Search for the cell housing the specified text and yield its (x, y) center coordinate. 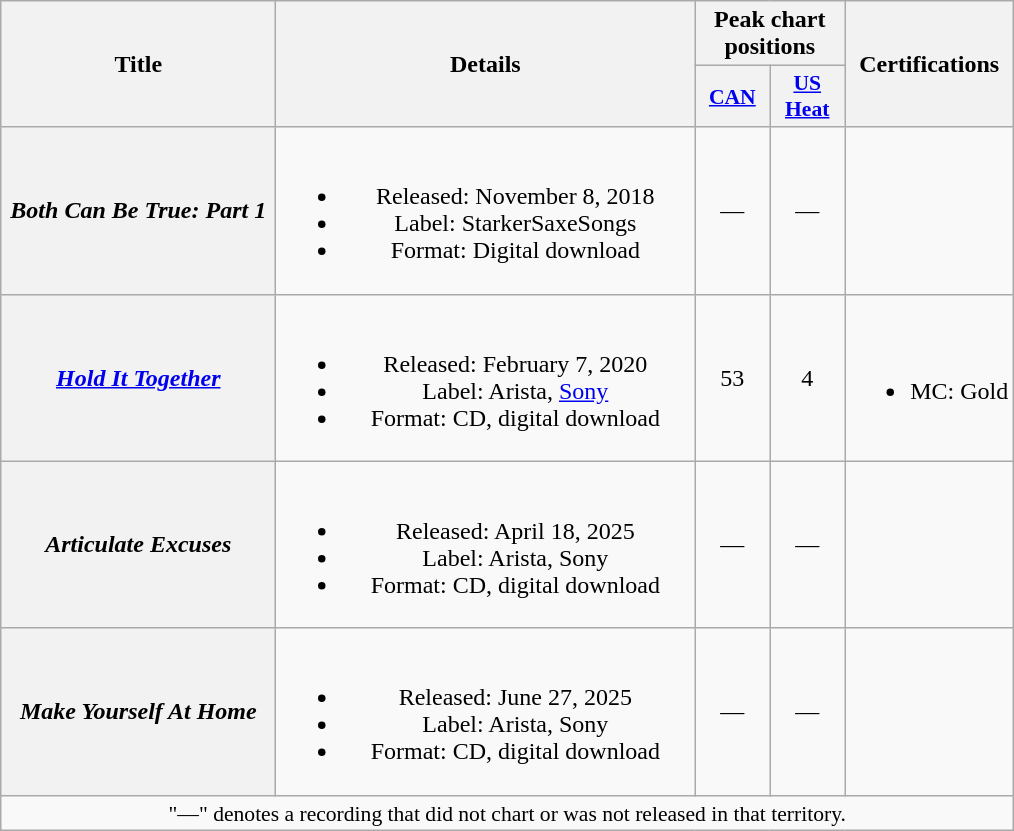
CAN (732, 96)
Released: June 27, 2025Label: Arista, SonyFormat: CD, digital download (486, 712)
Both Can Be True: Part 1 (138, 210)
US Heat (808, 96)
Details (486, 64)
Released: November 8, 2018Label: StarkerSaxeSongsFormat: Digital download (486, 210)
Make Yourself At Home (138, 712)
MC: Gold (930, 378)
4 (808, 378)
Released: April 18, 2025Label: Arista, SonyFormat: CD, digital download (486, 544)
Title (138, 64)
Released: February 7, 2020Label: Arista, SonyFormat: CD, digital download (486, 378)
Articulate Excuses (138, 544)
Certifications (930, 64)
Hold It Together (138, 378)
"—" denotes a recording that did not chart or was not released in that territory. (508, 813)
Peak chart positions (770, 34)
53 (732, 378)
